Provide the (X, Y) coordinate of the cell's center where the given text is located.  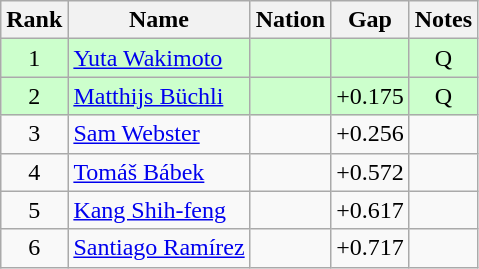
2 (34, 96)
Yuta Wakimoto (159, 58)
Sam Webster (159, 134)
4 (34, 172)
Santiago Ramírez (159, 248)
3 (34, 134)
5 (34, 210)
+0.256 (370, 134)
Matthijs Büchli (159, 96)
+0.717 (370, 248)
Nation (290, 20)
+0.175 (370, 96)
Tomáš Bábek (159, 172)
+0.572 (370, 172)
Name (159, 20)
Kang Shih-feng (159, 210)
6 (34, 248)
Notes (443, 20)
Rank (34, 20)
1 (34, 58)
Gap (370, 20)
+0.617 (370, 210)
